Find where the given text appears and provide that cell's center as [X, Y] coordinate. 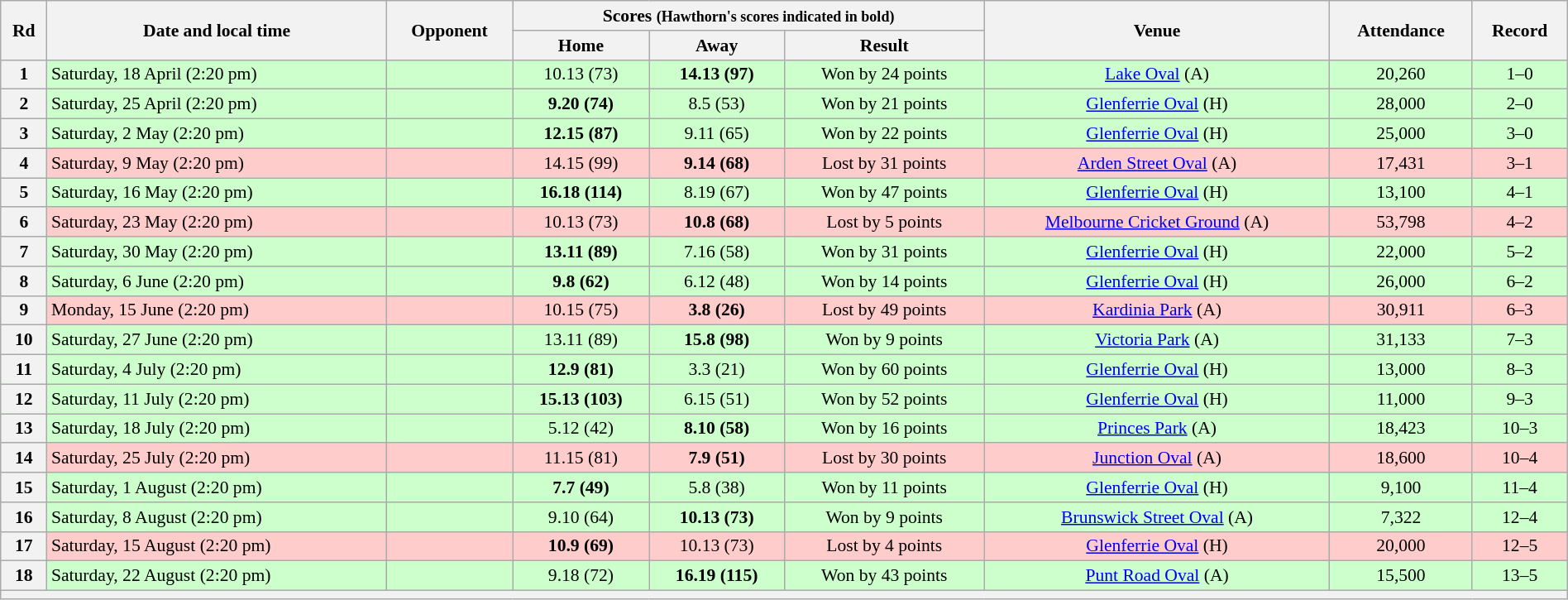
Saturday, 27 June (2:20 pm) [217, 340]
Saturday, 4 July (2:20 pm) [217, 370]
Arden Street Oval (A) [1157, 163]
Date and local time [217, 30]
53,798 [1401, 223]
6 [24, 223]
15.13 (103) [581, 399]
9–3 [1520, 399]
Victoria Park (A) [1157, 340]
5 [24, 193]
30,911 [1401, 310]
Venue [1157, 30]
Lost by 30 points [884, 458]
10.9 (69) [581, 546]
9.11 (65) [716, 134]
Saturday, 16 May (2:20 pm) [217, 193]
10–3 [1520, 429]
Won by 14 points [884, 281]
3–0 [1520, 134]
Away [716, 46]
8–3 [1520, 370]
5.12 (42) [581, 429]
14.15 (99) [581, 163]
Won by 22 points [884, 134]
Won by 47 points [884, 193]
5–2 [1520, 252]
Won by 52 points [884, 399]
13,000 [1401, 370]
8.19 (67) [716, 193]
15,500 [1401, 576]
Record [1520, 30]
25,000 [1401, 134]
7.16 (58) [716, 252]
Saturday, 18 July (2:20 pm) [217, 429]
7 [24, 252]
28,000 [1401, 104]
6.15 (51) [716, 399]
10–4 [1520, 458]
13,100 [1401, 193]
9.10 (64) [581, 517]
Princes Park (A) [1157, 429]
9,100 [1401, 487]
12.9 (81) [581, 370]
2 [24, 104]
3.3 (21) [716, 370]
Punt Road Oval (A) [1157, 576]
Melbourne Cricket Ground (A) [1157, 223]
9.8 (62) [581, 281]
14 [24, 458]
1 [24, 74]
9.20 (74) [581, 104]
Rd [24, 30]
Won by 11 points [884, 487]
Saturday, 1 August (2:20 pm) [217, 487]
Scores (Hawthorn's scores indicated in bold) [748, 16]
22,000 [1401, 252]
17 [24, 546]
Won by 16 points [884, 429]
Junction Oval (A) [1157, 458]
20,260 [1401, 74]
16.19 (115) [716, 576]
14.13 (97) [716, 74]
Saturday, 25 July (2:20 pm) [217, 458]
18,423 [1401, 429]
3 [24, 134]
3–1 [1520, 163]
15 [24, 487]
Saturday, 15 August (2:20 pm) [217, 546]
Won by 24 points [884, 74]
8 [24, 281]
10 [24, 340]
4–1 [1520, 193]
26,000 [1401, 281]
Saturday, 6 June (2:20 pm) [217, 281]
12–4 [1520, 517]
Brunswick Street Oval (A) [1157, 517]
8.5 (53) [716, 104]
20,000 [1401, 546]
16.18 (114) [581, 193]
Won by 43 points [884, 576]
13 [24, 429]
Home [581, 46]
Saturday, 23 May (2:20 pm) [217, 223]
9.18 (72) [581, 576]
3.8 (26) [716, 310]
Attendance [1401, 30]
12 [24, 399]
Won by 60 points [884, 370]
Opponent [450, 30]
Saturday, 2 May (2:20 pm) [217, 134]
18 [24, 576]
9.14 (68) [716, 163]
6.12 (48) [716, 281]
Kardinia Park (A) [1157, 310]
Saturday, 11 July (2:20 pm) [217, 399]
7–3 [1520, 340]
2–0 [1520, 104]
12.15 (87) [581, 134]
7.7 (49) [581, 487]
Result [884, 46]
Saturday, 9 May (2:20 pm) [217, 163]
Lost by 49 points [884, 310]
18,600 [1401, 458]
10.15 (75) [581, 310]
Saturday, 18 April (2:20 pm) [217, 74]
6–2 [1520, 281]
11.15 (81) [581, 458]
Lake Oval (A) [1157, 74]
11,000 [1401, 399]
Saturday, 22 August (2:20 pm) [217, 576]
8.10 (58) [716, 429]
4 [24, 163]
17,431 [1401, 163]
16 [24, 517]
9 [24, 310]
Monday, 15 June (2:20 pm) [217, 310]
Saturday, 30 May (2:20 pm) [217, 252]
Lost by 5 points [884, 223]
31,133 [1401, 340]
13–5 [1520, 576]
Saturday, 25 April (2:20 pm) [217, 104]
4–2 [1520, 223]
12–5 [1520, 546]
1–0 [1520, 74]
15.8 (98) [716, 340]
11–4 [1520, 487]
7,322 [1401, 517]
Won by 31 points [884, 252]
5.8 (38) [716, 487]
Lost by 31 points [884, 163]
Saturday, 8 August (2:20 pm) [217, 517]
Lost by 4 points [884, 546]
11 [24, 370]
6–3 [1520, 310]
10.8 (68) [716, 223]
Won by 21 points [884, 104]
7.9 (51) [716, 458]
